Search for the cell housing the specified text and yield its (X, Y) center coordinate. 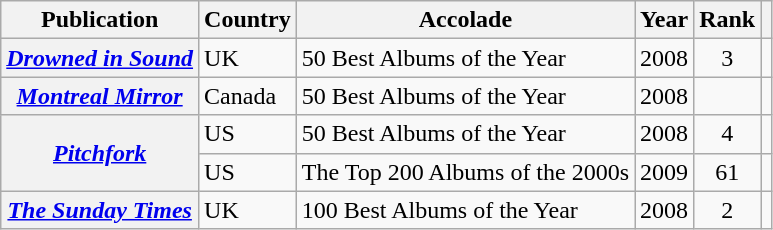
Publication (100, 20)
2009 (664, 172)
Year (664, 20)
Rank (728, 20)
100 Best Albums of the Year (465, 210)
Pitchfork (100, 153)
61 (728, 172)
Montreal Mirror (100, 96)
Country (248, 20)
2 (728, 210)
4 (728, 134)
Accolade (465, 20)
Canada (248, 96)
The Top 200 Albums of the 2000s (465, 172)
The Sunday Times (100, 210)
3 (728, 58)
Drowned in Sound (100, 58)
